Return [X, Y] of the center of cell containing provided text 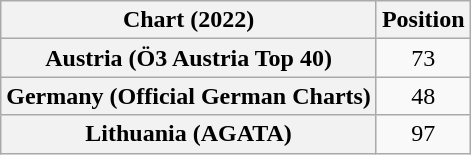
Austria (Ö3 Austria Top 40) [189, 58]
97 [423, 134]
Lithuania (AGATA) [189, 134]
Chart (2022) [189, 20]
73 [423, 58]
Germany (Official German Charts) [189, 96]
48 [423, 96]
Position [423, 20]
